Find where the given text appears and provide that cell's center as [x, y] coordinate. 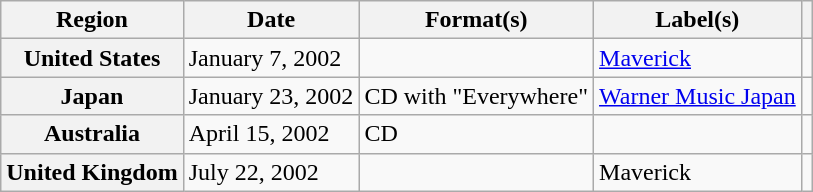
January 7, 2002 [271, 58]
United States [92, 58]
CD with "Everywhere" [476, 96]
April 15, 2002 [271, 134]
Label(s) [698, 20]
Region [92, 20]
Date [271, 20]
Japan [92, 96]
United Kingdom [92, 172]
CD [476, 134]
Australia [92, 134]
Warner Music Japan [698, 96]
January 23, 2002 [271, 96]
Format(s) [476, 20]
July 22, 2002 [271, 172]
